Detect which cell encompasses the target text, then output its [x, y] center coordinate. 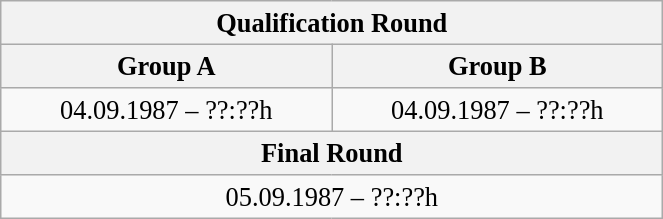
05.09.1987 – ??:??h [332, 197]
Qualification Round [332, 22]
Final Round [332, 153]
Group A [166, 66]
Group B [498, 66]
